Return the (X, Y) coordinate for the center point of the cell that contains the specified text.  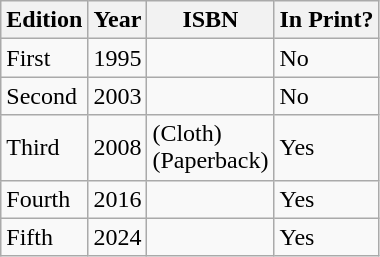
In Print? (326, 20)
2003 (118, 96)
Third (44, 148)
Fourth (44, 199)
Fifth (44, 237)
Second (44, 96)
Year (118, 20)
1995 (118, 58)
(Cloth) (Paperback) (210, 148)
2008 (118, 148)
First (44, 58)
2016 (118, 199)
ISBN (210, 20)
Edition (44, 20)
2024 (118, 237)
